Return the (x, y) coordinate for the center point of the cell that contains the specified text.  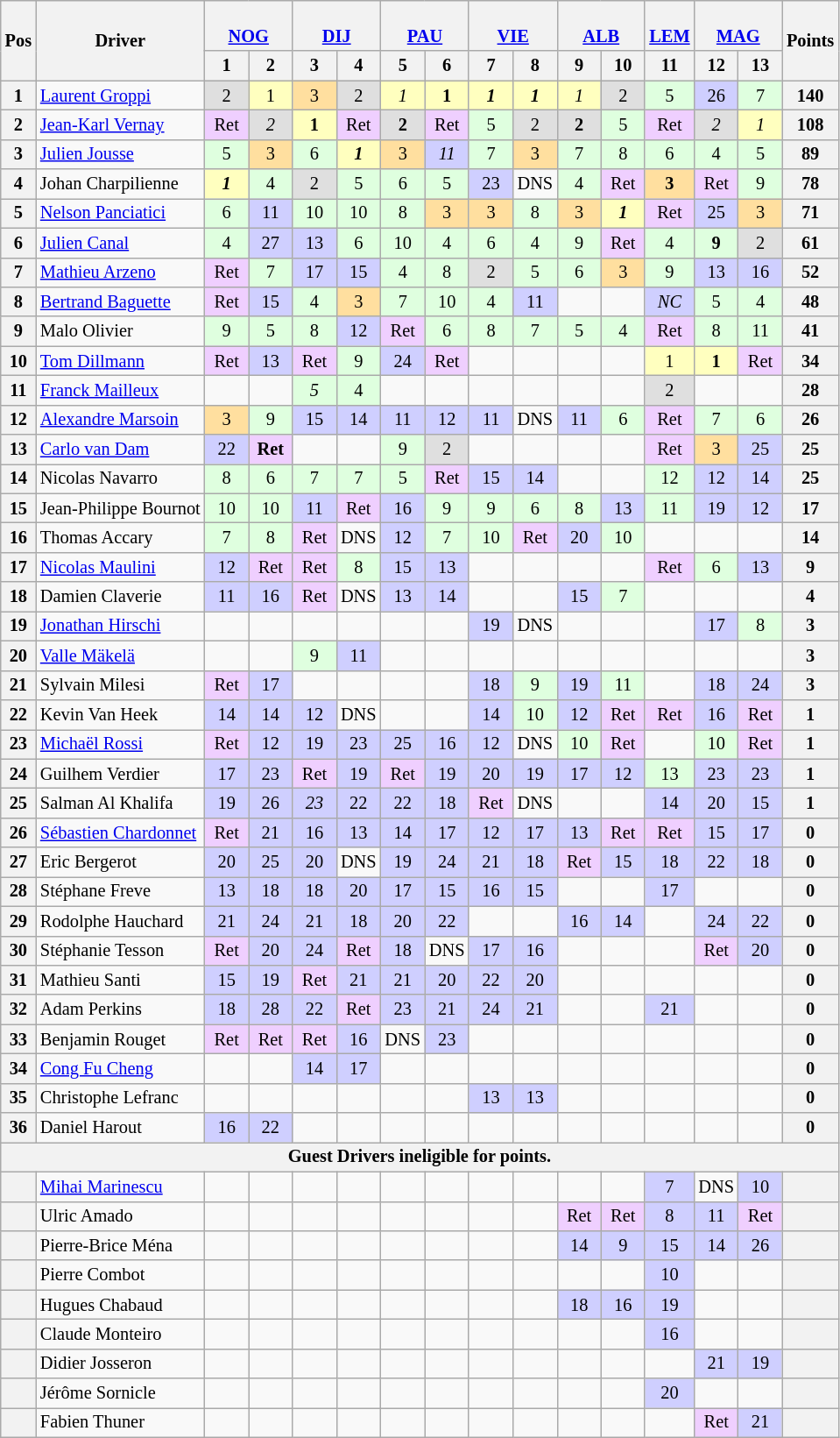
Benjamin Rouget (121, 1039)
Alexandre Marsoin (121, 420)
Laurent Groppi (121, 96)
Michaël Rossi (121, 744)
LEM (669, 25)
41 (810, 331)
61 (810, 243)
Eric Bergerot (121, 862)
Pierre Combot (121, 1275)
Stéphane Freve (121, 891)
Hugues Chabaud (121, 1305)
Ulric Amado (121, 1216)
36 (18, 1128)
35 (18, 1098)
Tom Dillmann (121, 361)
Salman Al Khalifa (121, 803)
Kevin Van Heek (121, 714)
29 (18, 921)
Sébastien Chardonnet (121, 832)
140 (810, 96)
DIJ (336, 25)
Pierre-Brice Ména (121, 1245)
Mihai Marinescu (121, 1187)
Johan Charpilienne (121, 184)
PAU (426, 25)
Pos (18, 40)
Claude Monteiro (121, 1334)
Points (810, 40)
Nicolas Maulini (121, 567)
Malo Olivier (121, 331)
48 (810, 301)
Franck Mailleux (121, 390)
33 (18, 1039)
Nicolas Navarro (121, 478)
Adam Perkins (121, 1009)
Thomas Accary (121, 537)
Driver (121, 40)
Julien Canal (121, 243)
Jean-Karl Vernay (121, 124)
Jean-Philippe Bournot (121, 508)
78 (810, 184)
Daniel Harout (121, 1128)
Rodolphe Hauchard (121, 921)
Stéphanie Tesson (121, 951)
Christophe Lefranc (121, 1098)
52 (810, 273)
VIE (513, 25)
Cong Fu Cheng (121, 1068)
Guilhem Verdier (121, 774)
ALB (601, 25)
NOG (249, 25)
NC (669, 301)
Mathieu Santi (121, 980)
Nelson Panciatici (121, 213)
Didier Josseron (121, 1364)
Bertrand Baguette (121, 301)
Carlo van Dam (121, 450)
Jérôme Sornicle (121, 1393)
Fabien Thuner (121, 1422)
31 (18, 980)
71 (810, 213)
Sylvain Milesi (121, 685)
30 (18, 951)
89 (810, 154)
Mathieu Arzeno (121, 273)
Damien Claverie (121, 597)
MAG (738, 25)
108 (810, 124)
Valle Mäkelä (121, 655)
32 (18, 1009)
Julien Jousse (121, 154)
Jonathan Hirschi (121, 626)
Guest Drivers ineligible for points. (420, 1157)
